Return [x, y] of the center of cell containing provided text 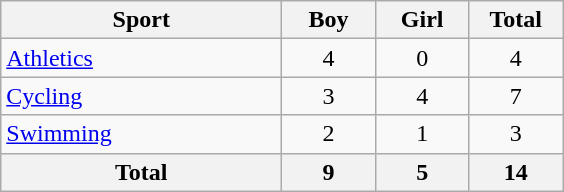
14 [516, 172]
1 [422, 134]
0 [422, 58]
2 [329, 134]
Athletics [142, 58]
9 [329, 172]
7 [516, 96]
Cycling [142, 96]
Boy [329, 20]
Sport [142, 20]
Girl [422, 20]
5 [422, 172]
Swimming [142, 134]
